Scan for the cell matching the given text and deliver its (x, y) coordinate at center. 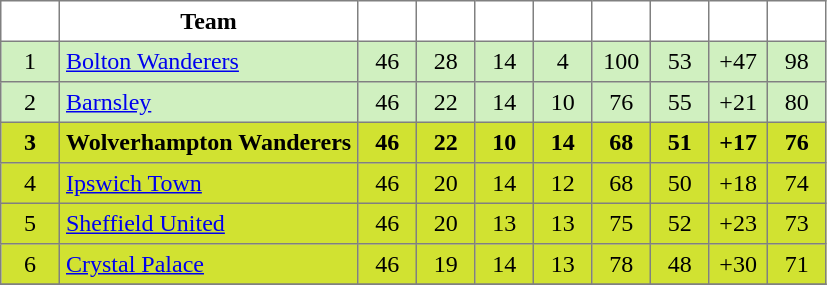
1 (30, 61)
+21 (738, 102)
74 (796, 183)
98 (796, 61)
28 (445, 61)
Crystal Palace (208, 264)
Ipswich Town (208, 183)
Barnsley (208, 102)
2 (30, 102)
Team (208, 21)
+47 (738, 61)
3 (30, 142)
75 (621, 223)
48 (679, 264)
71 (796, 264)
52 (679, 223)
78 (621, 264)
100 (621, 61)
53 (679, 61)
+23 (738, 223)
Wolverhampton Wanderers (208, 142)
73 (796, 223)
12 (562, 183)
+30 (738, 264)
19 (445, 264)
Sheffield United (208, 223)
+18 (738, 183)
Bolton Wanderers (208, 61)
+17 (738, 142)
51 (679, 142)
55 (679, 102)
80 (796, 102)
5 (30, 223)
6 (30, 264)
50 (679, 183)
